Locate the cell with the specified text and output its (x, y) center coordinate. 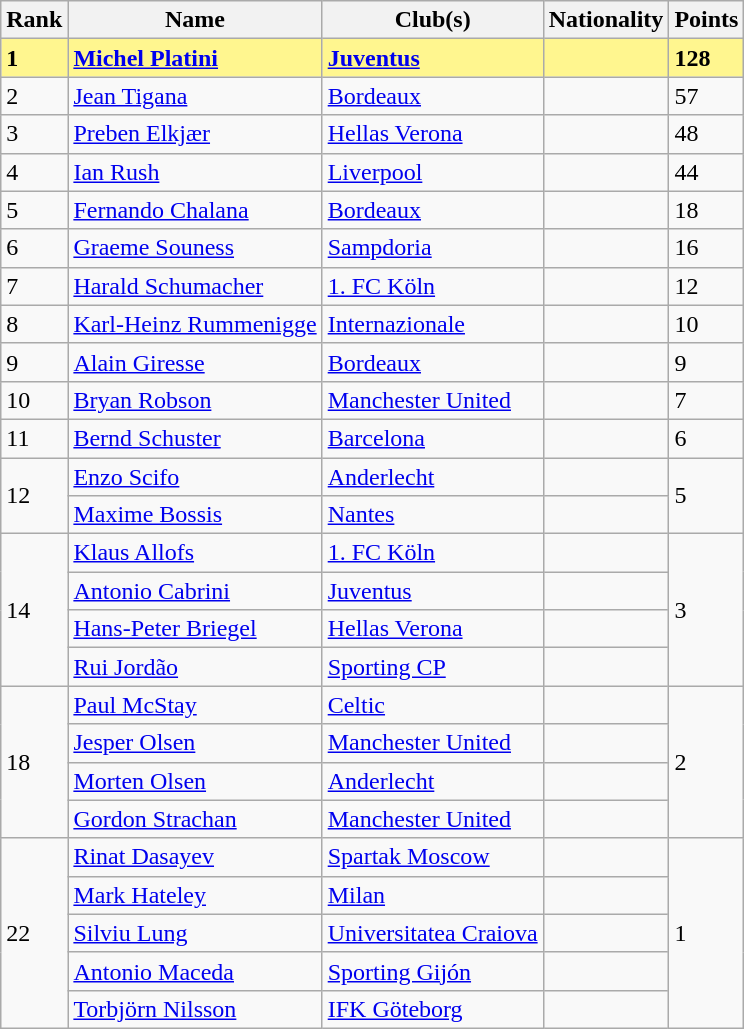
Celtic (432, 705)
Karl-Heinz Rummenigge (195, 324)
Points (706, 20)
Name (195, 20)
Antonio Cabrini (195, 591)
Rank (34, 20)
22 (34, 933)
Rinat Dasayev (195, 857)
Club(s) (432, 20)
Gordon Strachan (195, 819)
11 (34, 438)
Spartak Moscow (432, 857)
Barcelona (432, 438)
Preben Elkjær (195, 134)
Nantes (432, 515)
8 (34, 324)
Internazionale (432, 324)
Hans-Peter Briegel (195, 629)
Ian Rush (195, 172)
Jean Tigana (195, 96)
Sporting Gijón (432, 971)
16 (706, 248)
Universitatea Craiova (432, 933)
Mark Hateley (195, 895)
Michel Platini (195, 58)
Alain Giresse (195, 362)
Harald Schumacher (195, 286)
Maxime Bossis (195, 515)
Klaus Allofs (195, 553)
Jesper Olsen (195, 743)
Graeme Souness (195, 248)
Enzo Scifo (195, 477)
Liverpool (432, 172)
Milan (432, 895)
Morten Olsen (195, 781)
Antonio Maceda (195, 971)
44 (706, 172)
Rui Jordão (195, 667)
57 (706, 96)
48 (706, 134)
14 (34, 610)
Sporting CP (432, 667)
Nationality (606, 20)
Torbjörn Nilsson (195, 1009)
Fernando Chalana (195, 210)
Bryan Robson (195, 400)
Silviu Lung (195, 933)
4 (34, 172)
Paul McStay (195, 705)
IFK Göteborg (432, 1009)
Bernd Schuster (195, 438)
128 (706, 58)
Sampdoria (432, 248)
